Capture the cell that displays the provided text and extract its (X, Y) central coordinate. 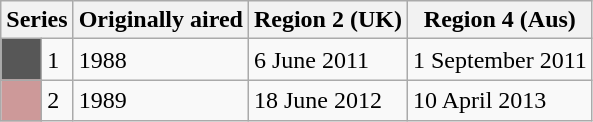
10 April 2013 (500, 100)
1 September 2011 (500, 60)
1988 (160, 60)
1989 (160, 100)
Series (37, 20)
1 (58, 60)
Region 4 (Aus) (500, 20)
18 June 2012 (328, 100)
2 (58, 100)
Originally aired (160, 20)
Region 2 (UK) (328, 20)
6 June 2011 (328, 60)
